Extract the [X, Y] coordinate from the center of the cell holding the provided text.  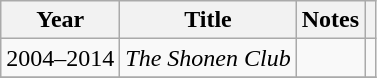
Title [208, 20]
The Shonen Club [208, 58]
Year [60, 20]
Notes [330, 20]
2004–2014 [60, 58]
